Locate the cell with the specified text and output its [x, y] center coordinate. 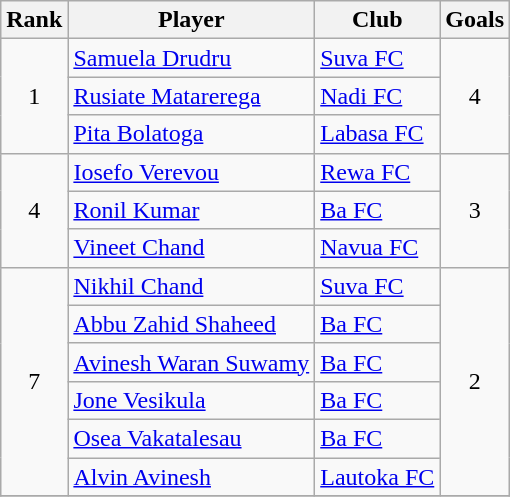
Vineet Chand [192, 248]
Goals [475, 20]
Ronil Kumar [192, 210]
Rewa FC [378, 172]
Pita Bolatoga [192, 134]
Abbu Zahid Shaheed [192, 324]
Labasa FC [378, 134]
Alvin Avinesh [192, 477]
Osea Vakatalesau [192, 438]
2 [475, 381]
Lautoka FC [378, 477]
3 [475, 210]
Nikhil Chand [192, 286]
Player [192, 20]
Club [378, 20]
Rusiate Matarerega [192, 96]
Avinesh Waran Suwamy [192, 362]
Jone Vesikula [192, 400]
Samuela Drudru [192, 58]
7 [34, 381]
Nadi FC [378, 96]
1 [34, 96]
Iosefo Verevou [192, 172]
Rank [34, 20]
Navua FC [378, 248]
